For the text-containing cell, return its midpoint in [x, y] coordinate format. 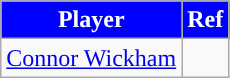
Player [92, 20]
Ref [206, 20]
Connor Wickham [92, 58]
